Provide the [x, y] coordinate of the cell's center where the given text is located.  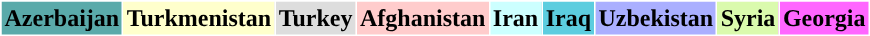
Iran [516, 18]
Iraq [568, 18]
Georgia [824, 18]
Turkmenistan [199, 18]
Turkey [316, 18]
Uzbekistan [656, 18]
Azerbaijan [62, 18]
Afghanistan [422, 18]
Syria [748, 18]
